Scan for the cell matching the given text and deliver its (X, Y) coordinate at center. 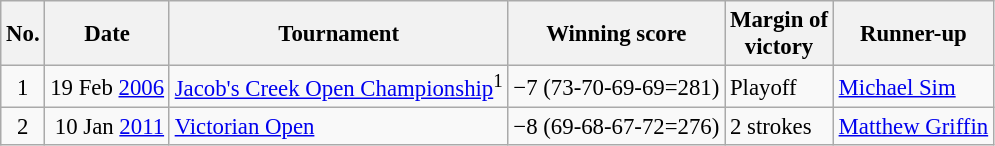
Tournament (338, 34)
10 Jan 2011 (107, 127)
Victorian Open (338, 127)
−7 (73-70-69-69=281) (616, 87)
1 (23, 87)
19 Feb 2006 (107, 87)
Michael Sim (913, 87)
Winning score (616, 34)
2 (23, 127)
2 strokes (780, 127)
Date (107, 34)
Jacob's Creek Open Championship1 (338, 87)
Playoff (780, 87)
Margin ofvictory (780, 34)
−8 (69-68-67-72=276) (616, 127)
No. (23, 34)
Runner-up (913, 34)
Matthew Griffin (913, 127)
